Extract the (x, y) coordinate from the center of the cell holding the provided text.  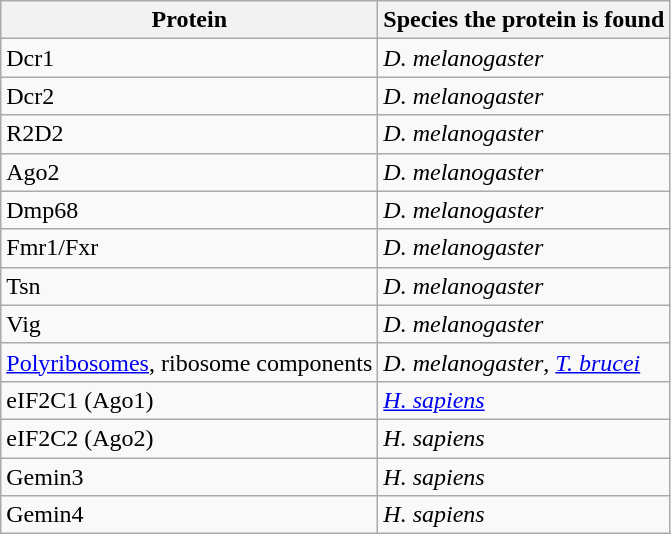
Tsn (190, 286)
R2D2 (190, 134)
Species the protein is found (524, 20)
Dmp68 (190, 210)
Dcr1 (190, 58)
eIF2C1 (Ago1) (190, 400)
Ago2 (190, 172)
Polyribosomes, ribosome components (190, 362)
Vig (190, 324)
Gemin4 (190, 515)
eIF2C2 (Ago2) (190, 438)
Protein (190, 20)
Dcr2 (190, 96)
Gemin3 (190, 477)
Fmr1/Fxr (190, 248)
D. melanogaster, T. brucei (524, 362)
